Identify which cell holds the provided text, then report its [X, Y] central coordinate. 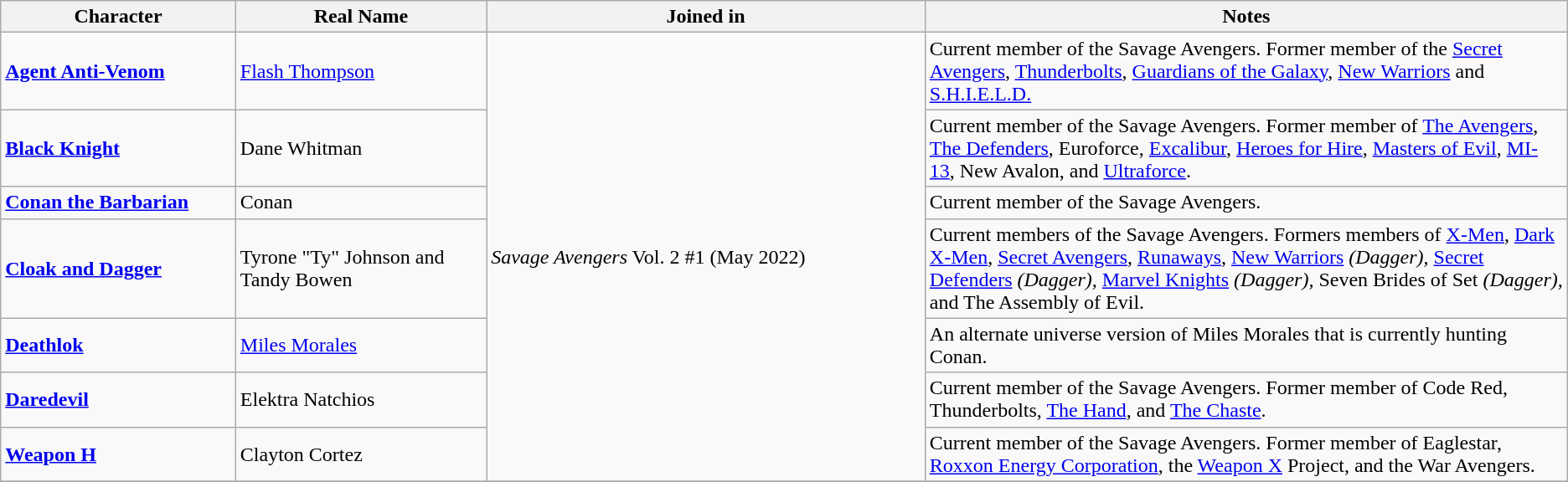
Dane Whitman [360, 148]
Current member of the Savage Avengers. Former member of Eaglestar, Roxxon Energy Corporation, the Weapon X Project, and the War Avengers. [1246, 454]
Current member of the Savage Avengers. [1246, 203]
Character [119, 17]
Conan the Barbarian [119, 203]
Current member of the Savage Avengers. Former member of the Secret Avengers, Thunderbolts, Guardians of the Galaxy, New Warriors and S.H.I.E.L.D. [1246, 71]
Real Name [360, 17]
Agent Anti-Venom [119, 71]
Weapon H [119, 454]
Joined in [706, 17]
Flash Thompson [360, 71]
Savage Avengers Vol. 2 #1 (May 2022) [706, 257]
Notes [1246, 17]
Tyrone "Ty" Johnson and Tandy Bowen [360, 268]
Clayton Cortez [360, 454]
An alternate universe version of Miles Morales that is currently hunting Conan. [1246, 345]
Black Knight [119, 148]
Deathlok [119, 345]
Conan [360, 203]
Daredevil [119, 400]
Elektra Natchios [360, 400]
Miles Morales [360, 345]
Current member of the Savage Avengers. Former member of Code Red, Thunderbolts, The Hand, and The Chaste. [1246, 400]
Cloak and Dagger [119, 268]
